Scan for the cell matching the given text and deliver its (X, Y) coordinate at center. 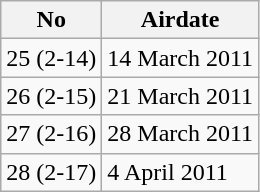
26 (2-15) (52, 96)
27 (2-16) (52, 134)
4 April 2011 (180, 172)
25 (2-14) (52, 58)
28 (2-17) (52, 172)
Airdate (180, 20)
21 March 2011 (180, 96)
14 March 2011 (180, 58)
28 March 2011 (180, 134)
No (52, 20)
